Return the [x, y] coordinate for the center point of the cell that contains the specified text.  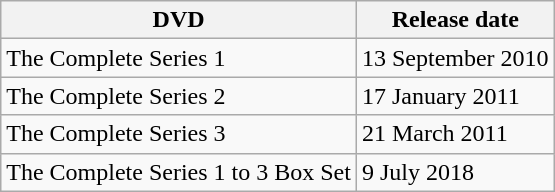
21 March 2011 [455, 134]
Release date [455, 20]
9 July 2018 [455, 172]
17 January 2011 [455, 96]
The Complete Series 2 [179, 96]
The Complete Series 1 [179, 58]
13 September 2010 [455, 58]
The Complete Series 1 to 3 Box Set [179, 172]
DVD [179, 20]
The Complete Series 3 [179, 134]
